From the cell containing the given text, extract its center point as (X, Y) coordinate. 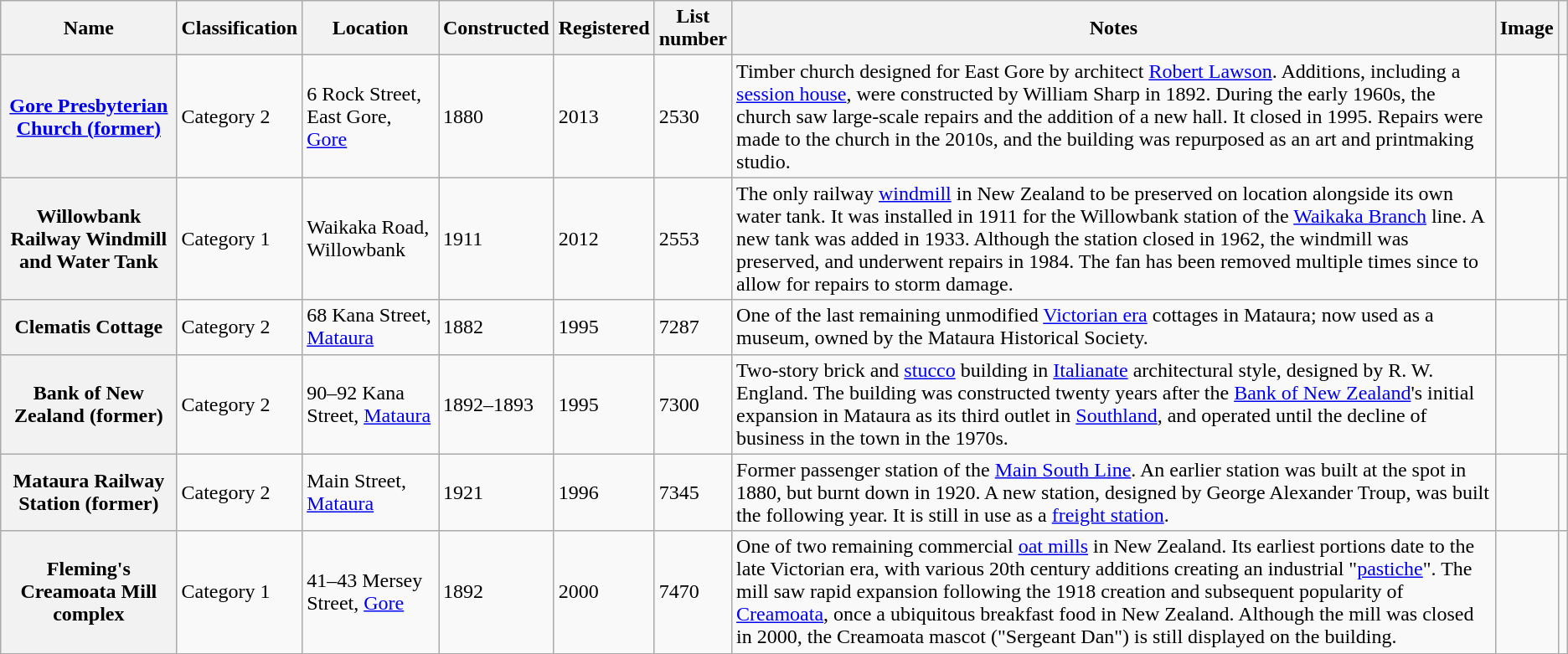
1880 (497, 116)
7345 (693, 492)
1911 (497, 239)
7300 (693, 404)
Registered (604, 28)
Fleming's Creamoata Mill complex (89, 592)
Location (370, 28)
2012 (604, 239)
Classification (240, 28)
6 Rock Street, East Gore, Gore (370, 116)
2000 (604, 592)
Notes (1114, 28)
68 Kana Street, Mataura (370, 327)
1996 (604, 492)
1921 (497, 492)
2553 (693, 239)
41–43 Mersey Street, Gore (370, 592)
Mataura Railway Station (former) (89, 492)
Gore Presbyterian Church (former) (89, 116)
One of the last remaining unmodified Victorian era cottages in Mataura; now used as a museum, owned by the Mataura Historical Society. (1114, 327)
1892–1893 (497, 404)
Name (89, 28)
Image (1526, 28)
Willowbank Railway Windmill and Water Tank (89, 239)
1892 (497, 592)
2530 (693, 116)
Bank of New Zealand (former) (89, 404)
90–92 Kana Street, Mataura (370, 404)
Listnumber (693, 28)
Clematis Cottage (89, 327)
Main Street, Mataura (370, 492)
7287 (693, 327)
Waikaka Road, Willowbank (370, 239)
2013 (604, 116)
1882 (497, 327)
7470 (693, 592)
Constructed (497, 28)
